Determine the (X, Y) coordinate at the center of the cell enclosing the given text.  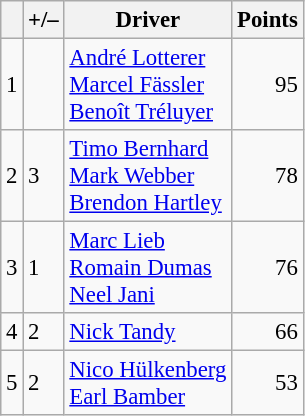
4 (12, 332)
76 (268, 268)
Nico Hülkenberg Earl Bamber (148, 384)
+/– (44, 20)
Driver (148, 20)
Marc Lieb Romain Dumas Neel Jani (148, 268)
78 (268, 176)
5 (12, 384)
95 (268, 85)
Points (268, 20)
Timo Bernhard Mark Webber Brendon Hartley (148, 176)
Nick Tandy (148, 332)
André Lotterer Marcel Fässler Benoît Tréluyer (148, 85)
66 (268, 332)
53 (268, 384)
